Pinpoint the cell where the given text exists, returning its (X, Y) midpoint coordinate. 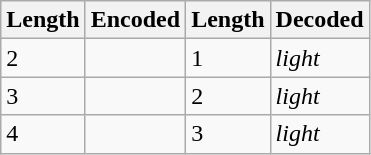
1 (228, 58)
4 (43, 134)
Decoded (320, 20)
Encoded (135, 20)
